Determine the (X, Y) coordinate at the center of the cell enclosing the given text.  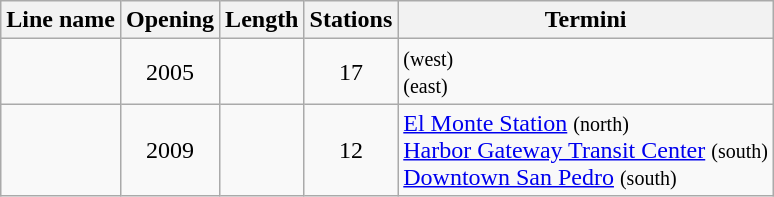
12 (351, 150)
17 (351, 72)
Termini (586, 20)
Length (262, 20)
Opening (170, 20)
2005 (170, 72)
El Monte Station (north)Harbor Gateway Transit Center (south)Downtown San Pedro (south) (586, 150)
2009 (170, 150)
Stations (351, 20)
(west) (east) (586, 72)
Line name (61, 20)
